Pinpoint the cell where the given text exists, returning its (X, Y) midpoint coordinate. 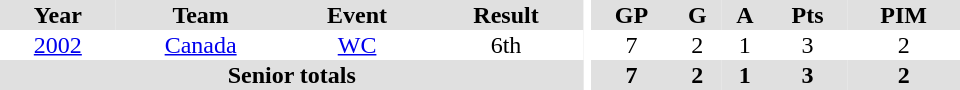
Team (201, 15)
2002 (58, 45)
Event (358, 15)
Result (506, 15)
Senior totals (292, 75)
G (698, 15)
Year (58, 15)
6th (506, 45)
A (745, 15)
Canada (201, 45)
Pts (808, 15)
PIM (904, 15)
WC (358, 45)
GP (631, 15)
